From the cell containing the given text, extract its center point as (x, y) coordinate. 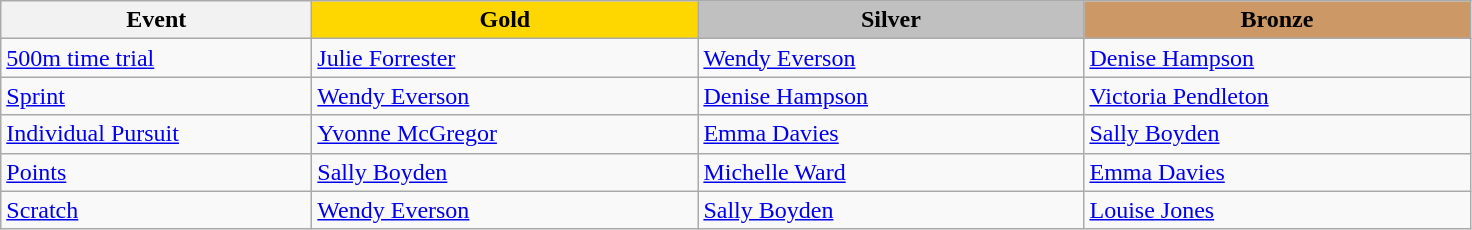
Bronze (1277, 20)
Event (156, 20)
Victoria Pendleton (1277, 96)
Louise Jones (1277, 210)
Silver (891, 20)
Yvonne McGregor (505, 134)
Individual Pursuit (156, 134)
Julie Forrester (505, 58)
Scratch (156, 210)
Gold (505, 20)
500m time trial (156, 58)
Sprint (156, 96)
Points (156, 172)
Michelle Ward (891, 172)
